Return the [X, Y] coordinate for the center point of the cell that contains the specified text.  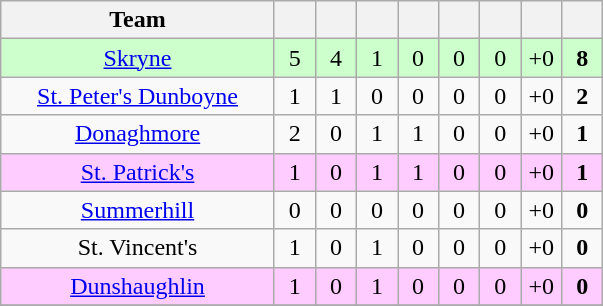
St. Patrick's [138, 172]
St. Vincent's [138, 248]
4 [336, 58]
8 [582, 58]
St. Peter's Dunboyne [138, 96]
Team [138, 20]
Donaghmore [138, 134]
Summerhill [138, 210]
Dunshaughlin [138, 286]
5 [294, 58]
Skryne [138, 58]
